Detect which cell encompasses the target text, then output its (x, y) center coordinate. 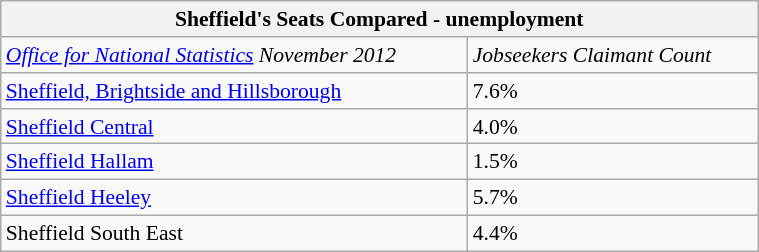
Office for National Statistics November 2012 (234, 55)
Sheffield Heeley (234, 197)
1.5% (613, 162)
4.0% (613, 126)
4.4% (613, 233)
5.7% (613, 197)
Jobseekers Claimant Count (613, 55)
Sheffield South East (234, 233)
Sheffield, Brightside and Hillsborough (234, 91)
7.6% (613, 91)
Sheffield Hallam (234, 162)
Sheffield Central (234, 126)
Sheffield's Seats Compared - unemployment (380, 19)
